Scan for the cell matching the given text and deliver its [X, Y] coordinate at center. 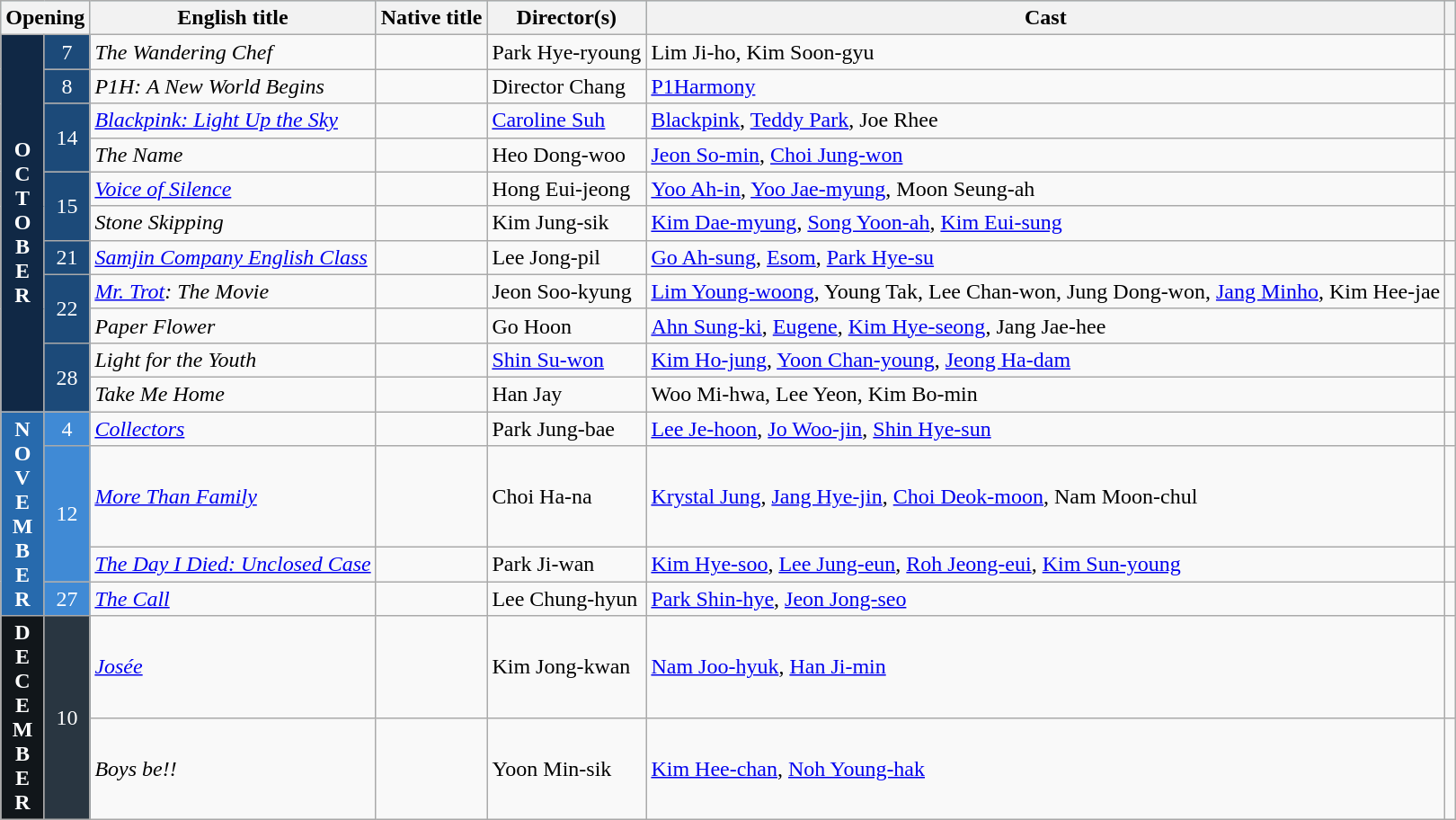
Take Me Home [233, 394]
Jeon Soo-kyung [566, 291]
Ahn Sung-ki, Eugene, Kim Hye-seong, Jang Jae-hee [1046, 325]
Krystal Jung, Jang Hye-jin, Choi Deok-moon, Nam Moon-chul [1046, 496]
Park Jung-bae [566, 429]
Kim Dae-myung, Song Yoon-ah, Kim Eui-sung [1046, 223]
Samjin Company English Class [233, 257]
Paper Flower [233, 325]
More Than Family [233, 496]
Shin Su-won [566, 360]
P1H: A New World Begins [233, 86]
Yoo Ah-in, Yoo Jae-myung, Moon Seung-ah [1046, 189]
12 [67, 514]
English title [233, 18]
OCTOBER [23, 223]
The Call [233, 598]
Kim Jung-sik [566, 223]
Collectors [233, 429]
Blackpink, Teddy Park, Joe Rhee [1046, 120]
21 [67, 257]
Mr. Trot: The Movie [233, 291]
NOVEMBER [23, 514]
Park Shin-hye, Jeon Jong-seo [1046, 598]
Go Hoon [566, 325]
Yoon Min-sik [566, 769]
Woo Mi-hwa, Lee Yeon, Kim Bo-min [1046, 394]
Kim Ho-jung, Yoon Chan-young, Jeong Ha-dam [1046, 360]
Lim Ji-ho, Kim Soon-gyu [1046, 52]
DECEMBER [23, 717]
7 [67, 52]
Boys be!! [233, 769]
Lee Jong-pil [566, 257]
Kim Jong-kwan [566, 667]
Han Jay [566, 394]
Choi Ha-na [566, 496]
15 [67, 206]
Kim Hee-chan, Noh Young-hak [1046, 769]
Lee Je-hoon, Jo Woo-jin, Shin Hye-sun [1046, 429]
4 [67, 429]
The Day I Died: Unclosed Case [233, 564]
Cast [1046, 18]
Jeon So-min, Choi Jung-won [1046, 155]
28 [67, 377]
22 [67, 308]
Opening [45, 18]
14 [67, 138]
P1Harmony [1046, 86]
10 [67, 717]
Lim Young-woong, Young Tak, Lee Chan-won, Jung Dong-won, Jang Minho, Kim Hee-jae [1046, 291]
The Wandering Chef [233, 52]
Park Hye-ryoung [566, 52]
Director(s) [566, 18]
Native title [431, 18]
Caroline Suh [566, 120]
Blackpink: Light Up the Sky [233, 120]
Nam Joo-hyuk, Han Ji-min [1046, 667]
Stone Skipping [233, 223]
Josée [233, 667]
Park Ji-wan [566, 564]
Go Ah-sung, Esom, Park Hye-su [1046, 257]
Kim Hye-soo, Lee Jung-eun, Roh Jeong-eui, Kim Sun-young [1046, 564]
27 [67, 598]
Lee Chung-hyun [566, 598]
8 [67, 86]
Voice of Silence [233, 189]
Light for the Youth [233, 360]
Heo Dong-woo [566, 155]
Director Chang [566, 86]
Hong Eui-jeong [566, 189]
The Name [233, 155]
